Provide the [x, y] coordinate of the cell's center where the given text is located.  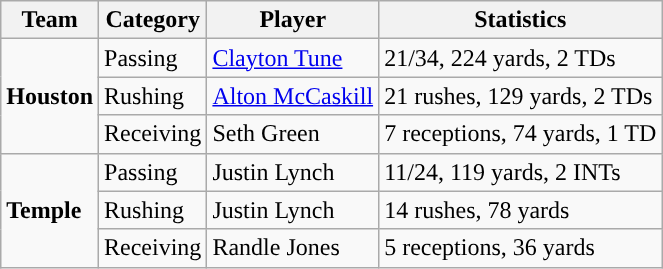
Team [50, 20]
Temple [50, 210]
Player [293, 20]
Clayton Tune [293, 58]
21/34, 224 yards, 2 TDs [520, 58]
Statistics [520, 20]
Houston [50, 96]
11/24, 119 yards, 2 INTs [520, 172]
Alton McCaskill [293, 96]
Seth Green [293, 134]
5 receptions, 36 yards [520, 248]
Randle Jones [293, 248]
Category [153, 20]
7 receptions, 74 yards, 1 TD [520, 134]
14 rushes, 78 yards [520, 210]
21 rushes, 129 yards, 2 TDs [520, 96]
